Extract the [X, Y] coordinate from the center of the cell holding the provided text.  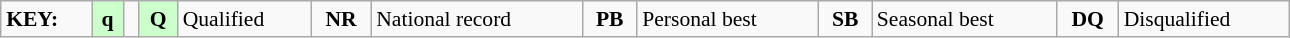
KEY: [46, 19]
Seasonal best [964, 19]
Qualified [244, 19]
NR [341, 19]
q [108, 19]
Disqualified [1204, 19]
SB [846, 19]
Q [158, 19]
National record [476, 19]
PB [610, 19]
DQ [1088, 19]
Personal best [728, 19]
